Capture the cell that displays the provided text and extract its [x, y] central coordinate. 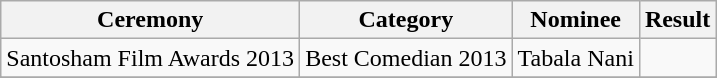
Santosham Film Awards 2013 [150, 58]
Best Comedian 2013 [406, 58]
Result [677, 20]
Nominee [576, 20]
Ceremony [150, 20]
Category [406, 20]
Tabala Nani [576, 58]
